Return the [X, Y] coordinate for the center point of the cell that contains the specified text.  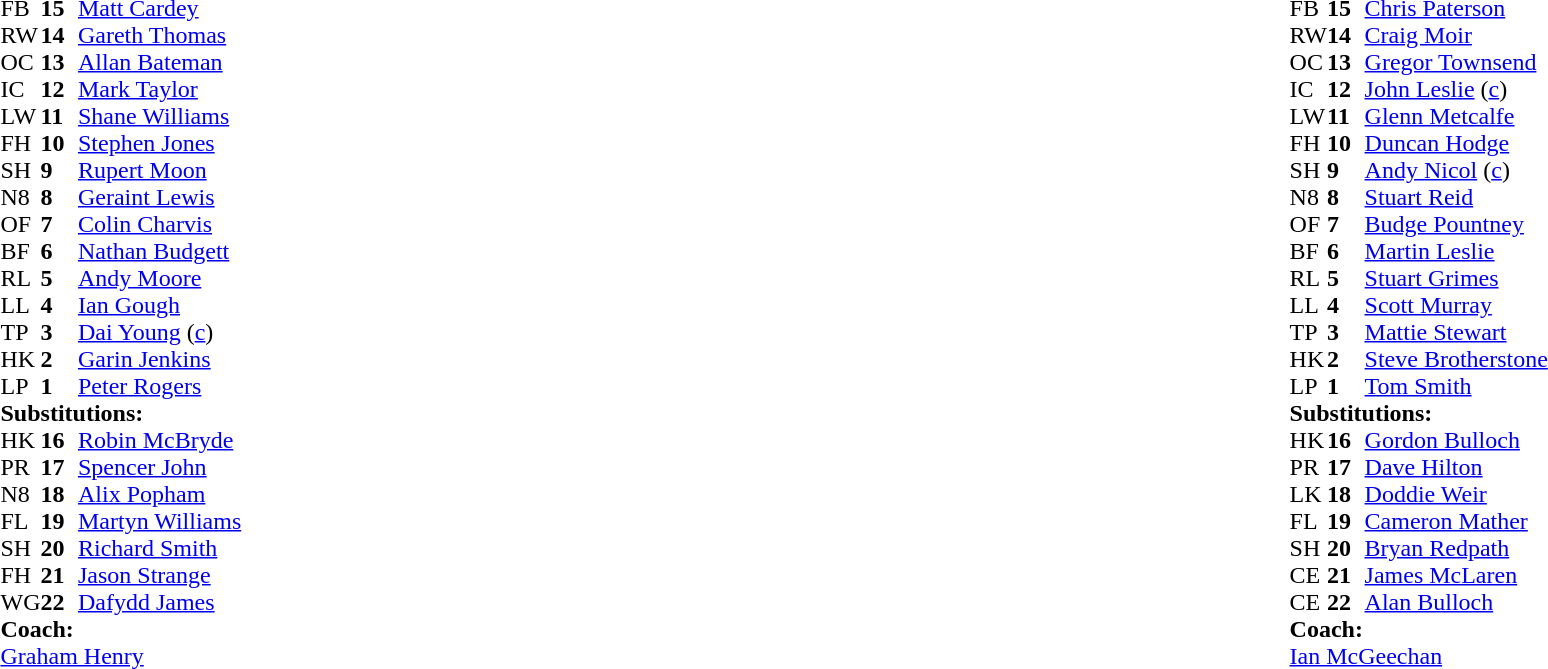
Gregor Townsend [1456, 62]
Dave Hilton [1456, 468]
Gareth Thomas [160, 36]
Mark Taylor [160, 90]
Rupert Moon [160, 170]
WG [20, 602]
Jason Strange [160, 576]
Peter Rogers [160, 386]
Robin McBryde [160, 440]
Stuart Grimes [1456, 278]
Andy Nicol (c) [1456, 170]
Richard Smith [160, 548]
Stuart Reid [1456, 198]
Tom Smith [1456, 386]
Ian McGeechan [1419, 656]
Alan Bulloch [1456, 602]
Craig Moir [1456, 36]
Mattie Stewart [1456, 332]
Dai Young (c) [160, 332]
Spencer John [160, 468]
Dafydd James [160, 602]
Andy Moore [160, 278]
James McLaren [1456, 576]
LK [1309, 494]
Alix Popham [160, 494]
Doddie Weir [1456, 494]
Glenn Metcalfe [1456, 116]
Steve Brotherstone [1456, 360]
Shane Williams [160, 116]
Nathan Budgett [160, 252]
Geraint Lewis [160, 198]
Martin Leslie [1456, 252]
Budge Pountney [1456, 224]
Cameron Mather [1456, 522]
Duncan Hodge [1456, 144]
John Leslie (c) [1456, 90]
Allan Bateman [160, 62]
Ian Gough [160, 306]
Garin Jenkins [160, 360]
Scott Murray [1456, 306]
Colin Charvis [160, 224]
Bryan Redpath [1456, 548]
Graham Henry [120, 656]
Martyn Williams [160, 522]
Gordon Bulloch [1456, 440]
Stephen Jones [160, 144]
